Locate the cell with the specified text and output its (X, Y) center coordinate. 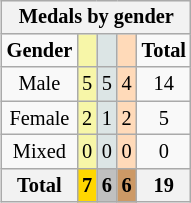
Gender (40, 51)
7 (87, 185)
14 (164, 84)
Mixed (40, 152)
19 (164, 185)
Male (40, 84)
Female (40, 118)
1 (107, 118)
4 (127, 84)
Medals by gender (96, 17)
